Return (X, Y) of the center of cell containing provided text 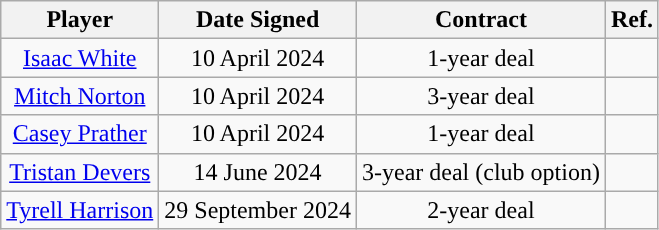
Casey Prather (80, 134)
Tyrell Harrison (80, 210)
Ref. (632, 20)
Mitch Norton (80, 96)
Contract (480, 20)
3-year deal (480, 96)
Player (80, 20)
Isaac White (80, 58)
14 June 2024 (258, 172)
2-year deal (480, 210)
Date Signed (258, 20)
Tristan Devers (80, 172)
29 September 2024 (258, 210)
3-year deal (club option) (480, 172)
